For the text-containing cell, return its midpoint in (x, y) coordinate format. 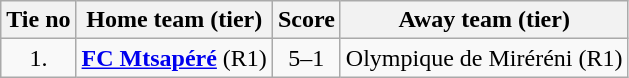
Away team (tier) (484, 20)
Tie no (38, 20)
FC Mtsapéré (R1) (174, 58)
Olympique de Miréréni (R1) (484, 58)
Score (306, 20)
Home team (tier) (174, 20)
1. (38, 58)
5–1 (306, 58)
